Output the (x, y) coordinate of the center of the cell containing the given text.  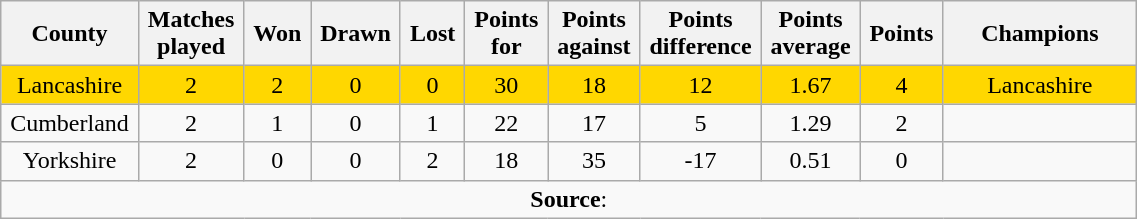
Points difference (700, 34)
Matches played (191, 34)
County (70, 34)
Points against (594, 34)
30 (506, 85)
Source: (569, 199)
Cumberland (70, 123)
1.29 (810, 123)
Points for (506, 34)
35 (594, 161)
Points average (810, 34)
Yorkshire (70, 161)
Champions (1040, 34)
0.51 (810, 161)
22 (506, 123)
5 (700, 123)
Drawn (356, 34)
1.67 (810, 85)
-17 (700, 161)
12 (700, 85)
Points (902, 34)
4 (902, 85)
Won (278, 34)
Lost (432, 34)
17 (594, 123)
